Search for the cell housing the specified text and yield its (X, Y) center coordinate. 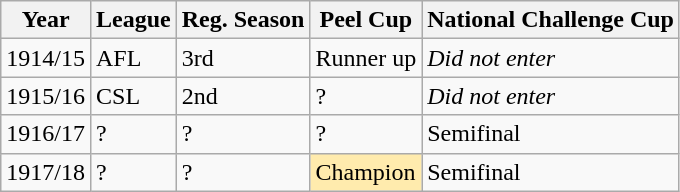
AFL (133, 58)
Runner up (366, 58)
Champion (366, 172)
1914/15 (46, 58)
Peel Cup (366, 20)
National Challenge Cup (551, 20)
League (133, 20)
Year (46, 20)
1915/16 (46, 96)
1916/17 (46, 134)
2nd (243, 96)
3rd (243, 58)
CSL (133, 96)
Reg. Season (243, 20)
1917/18 (46, 172)
